Scan for the cell matching the given text and deliver its [x, y] coordinate at center. 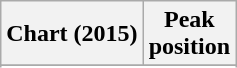
Chart (2015) [72, 34]
Peak position [189, 34]
